Capture the cell that displays the provided text and extract its [X, Y] central coordinate. 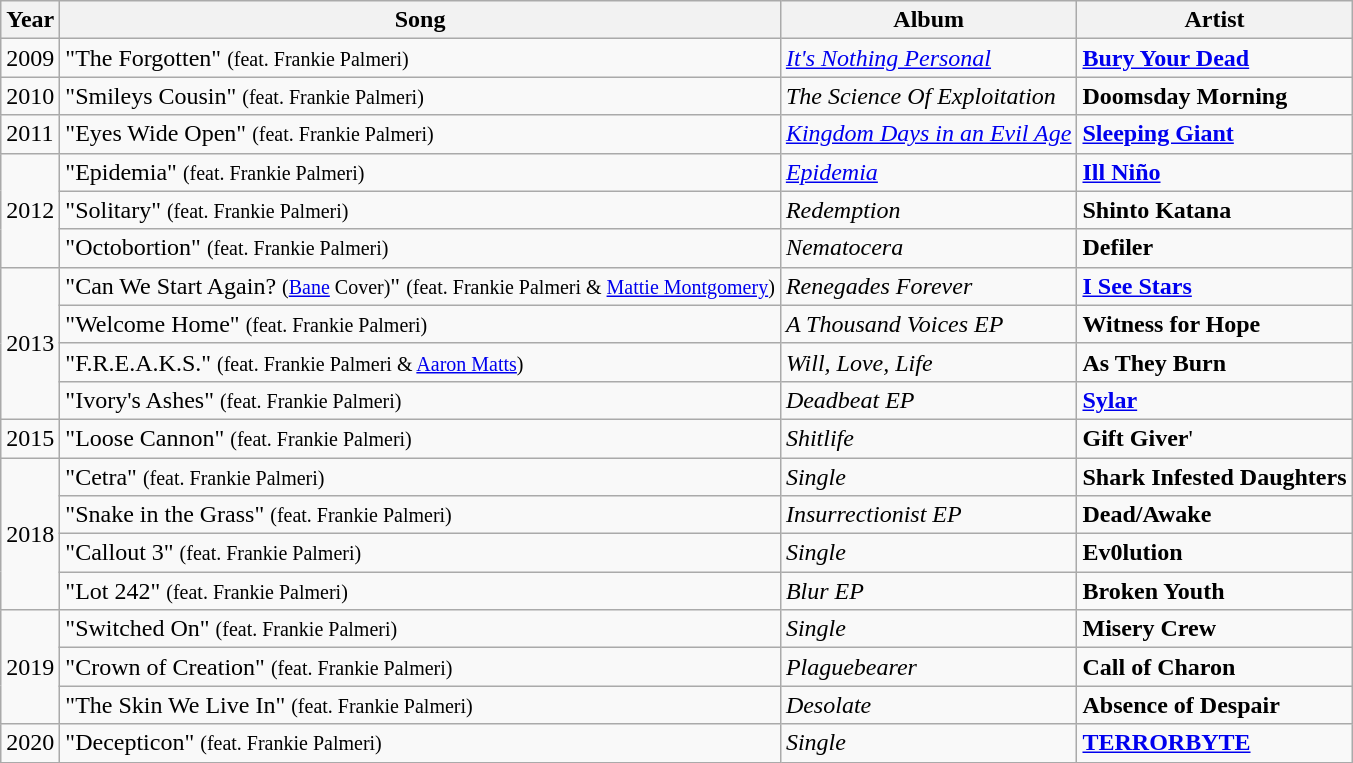
"Snake in the Grass" (feat. Frankie Palmeri) [420, 515]
"Lot 242" (feat. Frankie Palmeri) [420, 591]
A Thousand Voices EP [928, 324]
Kingdom Days in an Evil Age [928, 134]
Sleeping Giant [1214, 134]
"Epidemia" (feat. Frankie Palmeri) [420, 172]
"Welcome Home" (feat. Frankie Palmeri) [420, 324]
2020 [30, 743]
The Science Of Exploitation [928, 96]
2011 [30, 134]
Gift Giver' [1214, 438]
Song [420, 20]
"Ivory's Ashes" (feat. Frankie Palmeri) [420, 400]
Defiler [1214, 248]
"Cetra" (feat. Frankie Palmeri) [420, 477]
Blur EP [928, 591]
As They Burn [1214, 362]
2010 [30, 96]
2018 [30, 534]
Shark Infested Daughters [1214, 477]
Artist [1214, 20]
Redemption [928, 210]
2009 [30, 58]
"Callout 3" (feat. Frankie Palmeri) [420, 553]
"Octobortion" (feat. Frankie Palmeri) [420, 248]
"The Forgotten" (feat. Frankie Palmeri) [420, 58]
Shinto Katana [1214, 210]
2012 [30, 210]
Doomsday Morning [1214, 96]
"Smileys Cousin" (feat. Frankie Palmeri) [420, 96]
Nematocera [928, 248]
Call of Charon [1214, 667]
Witness for Hope [1214, 324]
"Can We Start Again? (Bane Cover)" (feat. Frankie Palmeri & Mattie Montgomery) [420, 286]
Absence of Despair [1214, 705]
Bury Your Dead [1214, 58]
"The Skin We Live In" (feat. Frankie Palmeri) [420, 705]
2015 [30, 438]
Dead/Awake [1214, 515]
Renegades Forever [928, 286]
Broken Youth [1214, 591]
"Eyes Wide Open" (feat. Frankie Palmeri) [420, 134]
Album [928, 20]
Will, Love, Life [928, 362]
Deadbeat EP [928, 400]
Year [30, 20]
"Decepticon" (feat. Frankie Palmeri) [420, 743]
Sylar [1214, 400]
Shitlife [928, 438]
Desolate [928, 705]
2013 [30, 343]
"Loose Cannon" (feat. Frankie Palmeri) [420, 438]
"Solitary" (feat. Frankie Palmeri) [420, 210]
Plaguebearer [928, 667]
Insurrectionist EP [928, 515]
Ill Niño [1214, 172]
TERRORBYTE [1214, 743]
It's Nothing Personal [928, 58]
I See Stars [1214, 286]
Ev0lution [1214, 553]
2019 [30, 667]
Epidemia [928, 172]
"F.R.E.A.K.S." (feat. Frankie Palmeri & Aaron Matts) [420, 362]
"Switched On" (feat. Frankie Palmeri) [420, 629]
"Crown of Creation" (feat. Frankie Palmeri) [420, 667]
Misery Crew [1214, 629]
